Search for the cell housing the specified text and yield its (x, y) center coordinate. 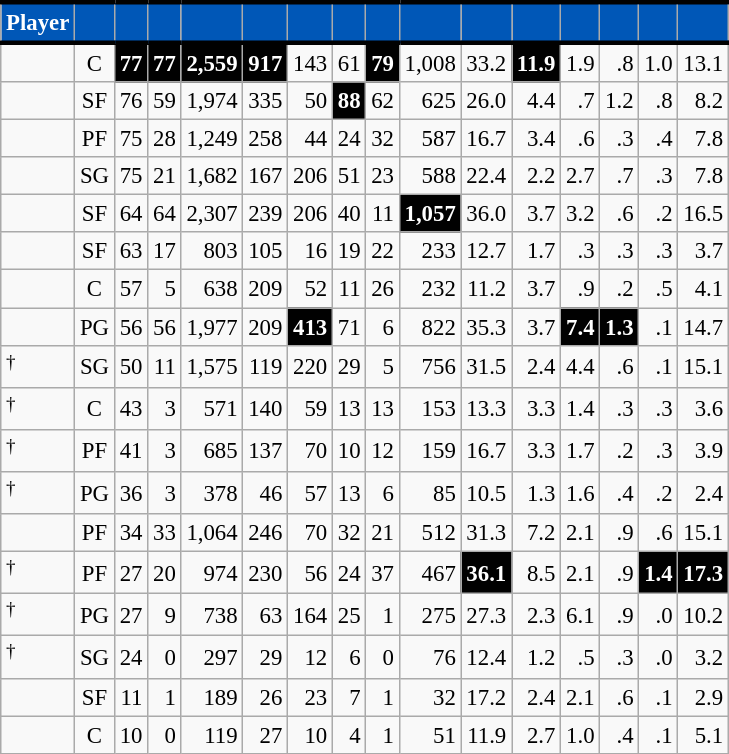
16.5 (703, 214)
3.4 (536, 139)
1,575 (212, 366)
35.3 (486, 327)
738 (212, 615)
1,249 (212, 139)
8.5 (536, 573)
239 (266, 214)
4.1 (703, 289)
467 (430, 573)
44 (310, 139)
26.0 (486, 101)
7.4 (580, 327)
17.3 (703, 573)
220 (310, 366)
2.3 (536, 615)
41 (130, 451)
1,974 (212, 101)
1,008 (430, 62)
917 (266, 62)
13.3 (486, 408)
40 (348, 214)
140 (266, 408)
25 (348, 615)
246 (266, 533)
33.2 (486, 62)
1.6 (580, 493)
46 (266, 493)
137 (266, 451)
22 (382, 251)
297 (212, 657)
12.4 (486, 657)
28 (164, 139)
14.7 (703, 327)
10.5 (486, 493)
31.5 (486, 366)
Player (38, 22)
258 (266, 139)
3.9 (703, 451)
36.1 (486, 573)
12.7 (486, 251)
153 (430, 408)
105 (266, 251)
37 (382, 573)
189 (212, 697)
159 (430, 451)
143 (310, 62)
52 (310, 289)
20 (164, 573)
2,559 (212, 62)
587 (430, 139)
85 (430, 493)
822 (430, 327)
232 (430, 289)
9 (164, 615)
16 (310, 251)
27.3 (486, 615)
233 (430, 251)
230 (266, 573)
1,682 (212, 176)
36.0 (486, 214)
62 (382, 101)
335 (266, 101)
11.2 (486, 289)
7 (348, 697)
71 (348, 327)
6.1 (580, 615)
34 (130, 533)
2.9 (703, 697)
625 (430, 101)
413 (310, 327)
22.4 (486, 176)
33 (164, 533)
17.2 (486, 697)
1,064 (212, 533)
275 (430, 615)
5.1 (703, 735)
43 (130, 408)
2.2 (536, 176)
36 (130, 493)
61 (348, 62)
588 (430, 176)
2,307 (212, 214)
17 (164, 251)
13.1 (703, 62)
638 (212, 289)
974 (212, 573)
803 (212, 251)
1,057 (430, 214)
88 (348, 101)
3.6 (703, 408)
1,977 (212, 327)
571 (212, 408)
4 (348, 735)
8.2 (703, 101)
164 (310, 615)
7.2 (536, 533)
19 (348, 251)
378 (212, 493)
31.3 (486, 533)
512 (430, 533)
79 (382, 62)
1.9 (580, 62)
756 (430, 366)
10.2 (703, 615)
685 (212, 451)
167 (266, 176)
